Find where the given text appears and provide that cell's center as (x, y) coordinate. 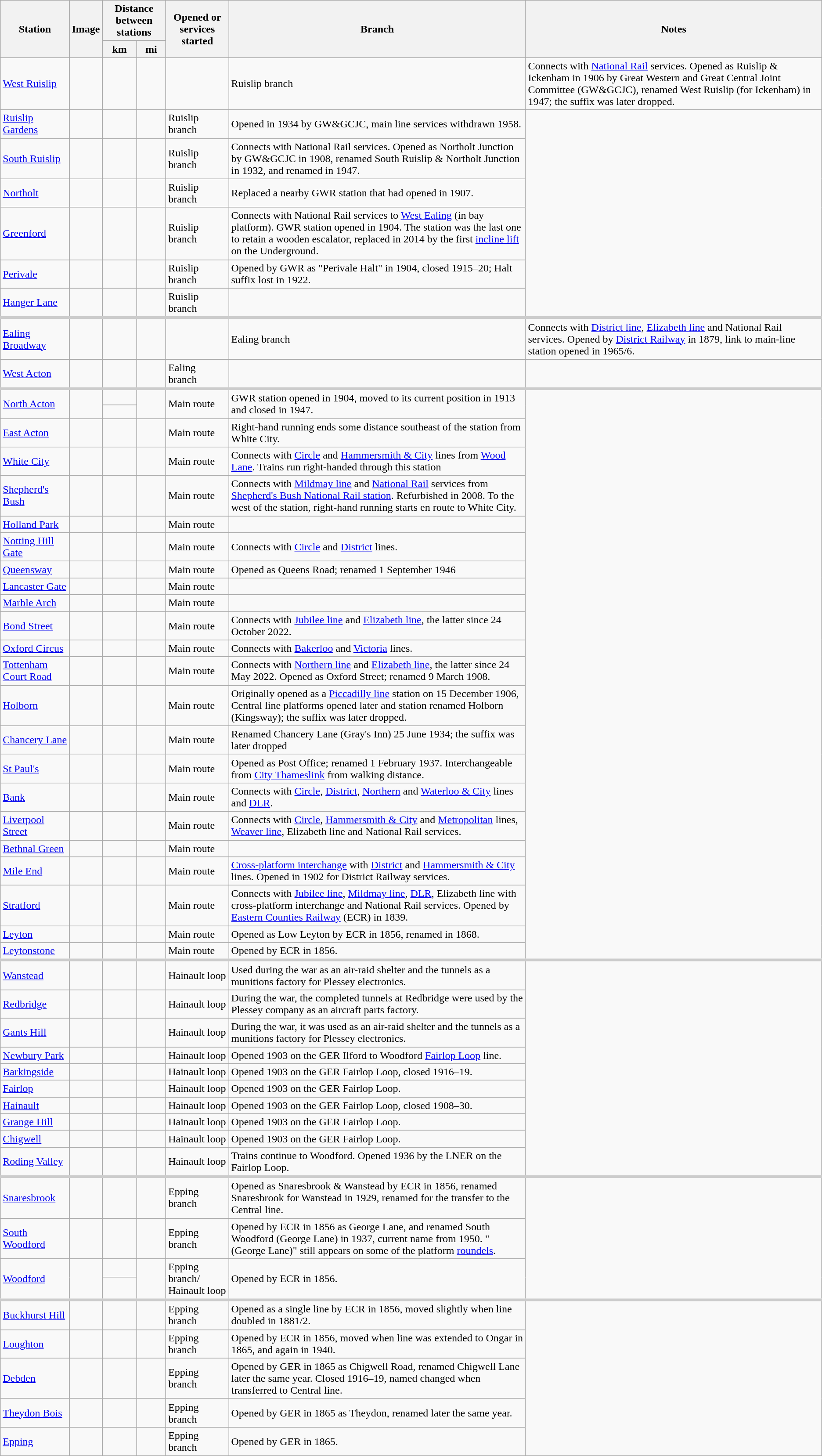
mi (151, 49)
Opened as Queens Road; renamed 1 September 1946 (377, 570)
Mile End (35, 871)
Connects with Circle and District lines. (377, 547)
Epping (35, 1442)
St Paul's (35, 769)
Ruislip Gardens (35, 124)
GWR station opened in 1904, moved to its current position in 1913 and closed in 1947. (377, 403)
Woodford (35, 1279)
Gants Hill (35, 1032)
Image (86, 29)
Tottenham Court Road (35, 671)
Grange Hill (35, 1122)
Cross-platform interchange with District and Hammersmith & City lines. Opened in 1902 for District Railway services. (377, 871)
Connects with Jubilee line and Elizabeth line, the latter since 24 October 2022. (377, 625)
Distance between stations (134, 21)
Bond Street (35, 625)
Chigwell (35, 1139)
Hainault (35, 1106)
Roding Valley (35, 1162)
Opened by GER in 1865. (377, 1442)
Northolt (35, 193)
Opened 1903 on the GER Ilford to Woodford Fairlop Loop line. (377, 1055)
Newbury Park (35, 1055)
Bethnal Green (35, 848)
Shepherd's Bush (35, 496)
Connects with Northern line and Elizabeth line, the latter since 24 May 2022. Opened as Oxford Street; renamed 9 March 1908. (377, 671)
Greenford (35, 234)
Leytonstone (35, 951)
Leyton (35, 934)
Opened by GWR as "Perivale Halt" in 1904, closed 1915–20; Halt suffix lost in 1922. (377, 274)
Opened by ECR in 1856, moved when line was extended to Ongar in 1865, and again in 1940. (377, 1344)
Fairlop (35, 1089)
km (119, 49)
White City (35, 461)
West Ruislip (35, 83)
Connects with Circle, Hammersmith & City and Metropolitan lines, Weaver line, Elizabeth line and National Rail services. (377, 826)
Bank (35, 797)
Perivale (35, 274)
Renamed Chancery Lane (Gray's Inn) 25 June 1934; the suffix was later dropped (377, 740)
Loughton (35, 1344)
Ealing Broadway (35, 339)
Theydon Bois (35, 1413)
Opened 1903 on the GER Fairlop Loop, closed 1908–30. (377, 1106)
East Acton (35, 432)
Chancery Lane (35, 740)
During the war, it was used as an air-raid shelter and the tunnels as a munitions factory for Plessey electronics. (377, 1032)
Oxford Circus (35, 648)
Debden (35, 1378)
Wanstead (35, 975)
Marble Arch (35, 603)
Opened as Snaresbrook & Wanstead by ECR in 1856, renamed Snaresbrook for Wanstead in 1929, renamed for the transfer to the Central line. (377, 1197)
South Woodford (35, 1239)
Lancaster Gate (35, 586)
Opened as Post Office; renamed 1 February 1937. Interchangeable from City Thameslink from walking distance. (377, 769)
Queensway (35, 570)
Buckhurst Hill (35, 1315)
Branch (377, 29)
Connects with Circle and Hammersmith & City lines from Wood Lane. Trains run right-handed through this station (377, 461)
Snaresbrook (35, 1197)
Connects with Circle, District, Northern and Waterloo & City lines and DLR. (377, 797)
Hanger Lane (35, 303)
Stratford (35, 906)
Replaced a nearby GWR station that had opened in 1907. (377, 193)
Redbridge (35, 1004)
Holland Park (35, 524)
South Ruislip (35, 159)
Trains continue to Woodford. Opened 1936 by the LNER on the Fairlop Loop. (377, 1162)
Connects with Bakerloo and Victoria lines. (377, 648)
Opened by GER in 1865 as Theydon, renamed later the same year. (377, 1413)
Epping branch/Hainault loop (198, 1279)
Opened in 1934 by GW&GCJC, main line services withdrawn 1958. (377, 124)
Liverpool Street (35, 826)
During the war, the completed tunnels at Redbridge were used by the Plessey company as an aircraft parts factory. (377, 1004)
Used during the war as an air-raid shelter and the tunnels as a munitions factory for Plessey electronics. (377, 975)
Barkingside (35, 1072)
Notting Hill Gate (35, 547)
Right-hand running ends some distance southeast of the station from White City. (377, 432)
Opened 1903 on the GER Fairlop Loop, closed 1916–19. (377, 1072)
North Acton (35, 403)
Opened as Low Leyton by ECR in 1856, renamed in 1868. (377, 934)
West Acton (35, 374)
Station (35, 29)
Notes (674, 29)
Opened or services started (198, 29)
Holborn (35, 705)
Opened as a single line by ECR in 1856, moved slightly when line doubled in 1881/2. (377, 1315)
Opened by GER in 1865 as Chigwell Road, renamed Chigwell Lane later the same year. Closed 1916–19, named changed when transferred to Central line. (377, 1378)
